Return (X, Y) of the center of cell containing provided text 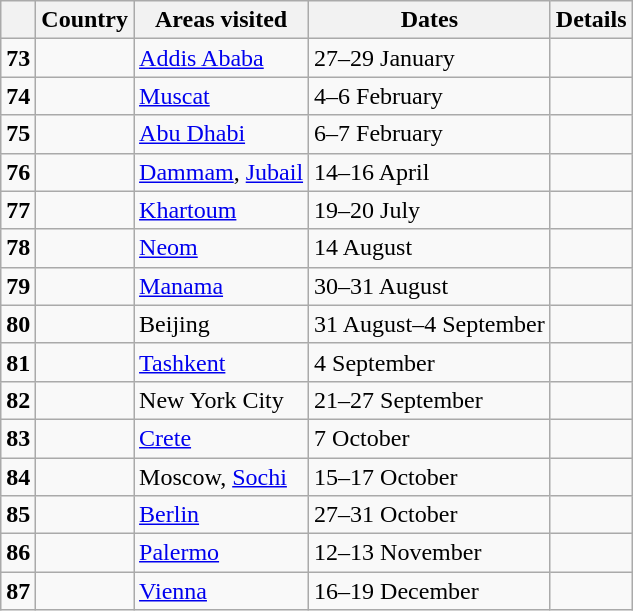
19–20 July (430, 210)
27–29 January (430, 58)
14 August (430, 248)
87 (18, 591)
Neom (222, 248)
Moscow, Sochi (222, 477)
14–16 April (430, 172)
79 (18, 286)
84 (18, 477)
7 October (430, 438)
73 (18, 58)
Vienna (222, 591)
6–7 February (430, 134)
Khartoum (222, 210)
4 September (430, 362)
4–6 February (430, 96)
27–31 October (430, 515)
Beijing (222, 324)
Berlin (222, 515)
82 (18, 400)
21–27 September (430, 400)
74 (18, 96)
85 (18, 515)
86 (18, 553)
75 (18, 134)
Areas visited (222, 20)
30–31 August (430, 286)
Muscat (222, 96)
Tashkent (222, 362)
Abu Dhabi (222, 134)
81 (18, 362)
15–17 October (430, 477)
Details (591, 20)
12–13 November (430, 553)
Country (85, 20)
Dammam, Jubail (222, 172)
31 August–4 September (430, 324)
Addis Ababa (222, 58)
Crete (222, 438)
80 (18, 324)
New York City (222, 400)
76 (18, 172)
Manama (222, 286)
77 (18, 210)
83 (18, 438)
78 (18, 248)
Palermo (222, 553)
Dates (430, 20)
16–19 December (430, 591)
